From the cell containing the given text, extract its center point as [X, Y] coordinate. 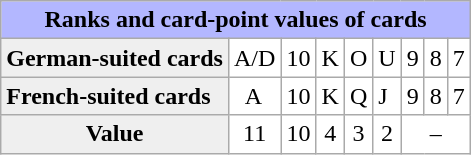
Value [115, 134]
2 [387, 134]
O [358, 58]
A/D [254, 58]
U [387, 58]
Q [358, 96]
A [254, 96]
Ranks and card-point values of cards [236, 20]
J [387, 96]
11 [254, 134]
3 [358, 134]
French-suited cards [115, 96]
German-suited cards [115, 58]
– [436, 134]
4 [330, 134]
